Locate the cell with the specified text and output its (x, y) center coordinate. 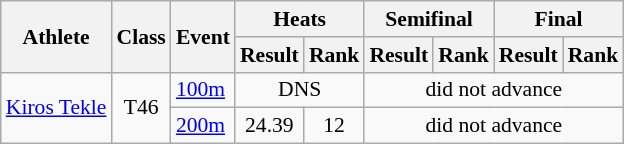
T46 (140, 108)
Event (203, 36)
Kiros Tekle (56, 108)
100m (203, 90)
Semifinal (428, 19)
24.39 (270, 126)
Athlete (56, 36)
DNS (300, 90)
12 (334, 126)
Class (140, 36)
Heats (300, 19)
200m (203, 126)
Final (558, 19)
